Extract the [X, Y] coordinate from the center of the cell holding the provided text.  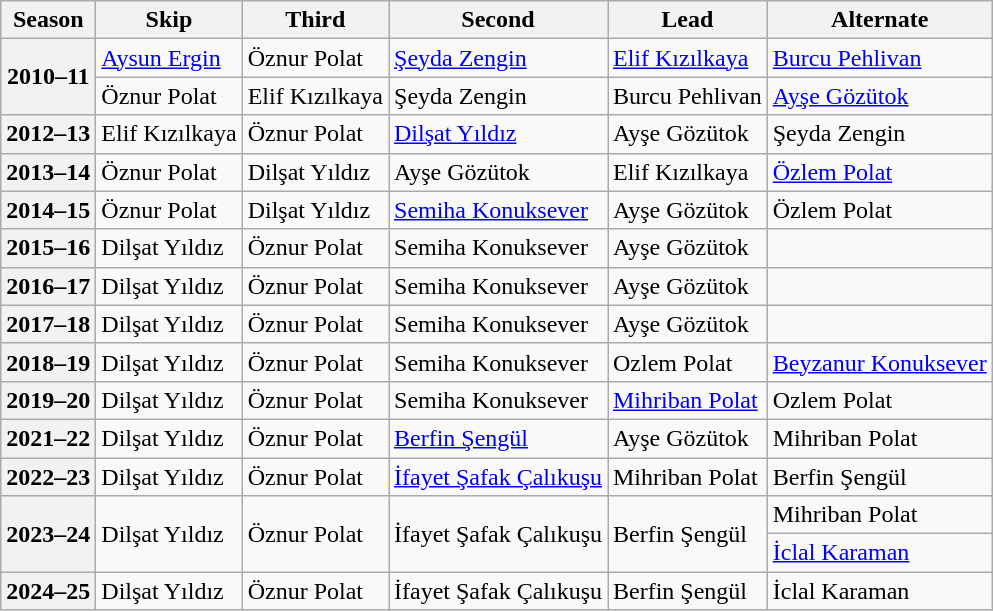
2012–13 [48, 134]
Season [48, 20]
Beyzanur Konuksever [880, 362]
Lead [688, 20]
2010–11 [48, 77]
Skip [169, 20]
2018–19 [48, 362]
Second [498, 20]
Third [315, 20]
Alternate [880, 20]
2024–25 [48, 591]
2014–15 [48, 210]
2023–24 [48, 534]
2015–16 [48, 248]
Aysun Ergin [169, 58]
2013–14 [48, 172]
2016–17 [48, 286]
2021–22 [48, 438]
2019–20 [48, 400]
2022–23 [48, 477]
2017–18 [48, 324]
